Output the (x, y) coordinate of the center of the cell containing the given text.  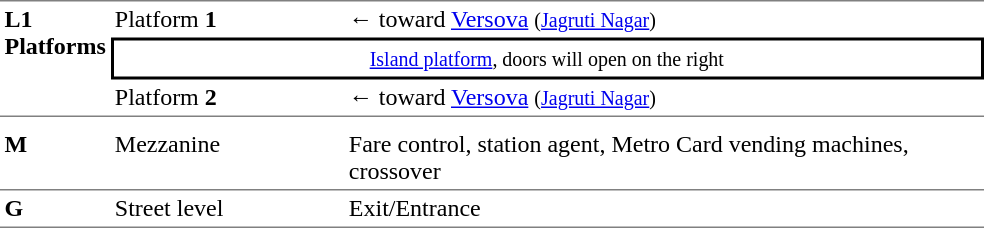
Street level (227, 208)
L1Platforms (55, 58)
Platform 2 (227, 99)
G (55, 208)
Island platform, doors will open on the right (546, 59)
Mezzanine (227, 158)
Exit/Entrance (664, 208)
M (55, 158)
Platform 1 (227, 19)
Fare control, station agent, Metro Card vending machines, crossover (664, 158)
